Find where the given text appears and provide that cell's center as (X, Y) coordinate. 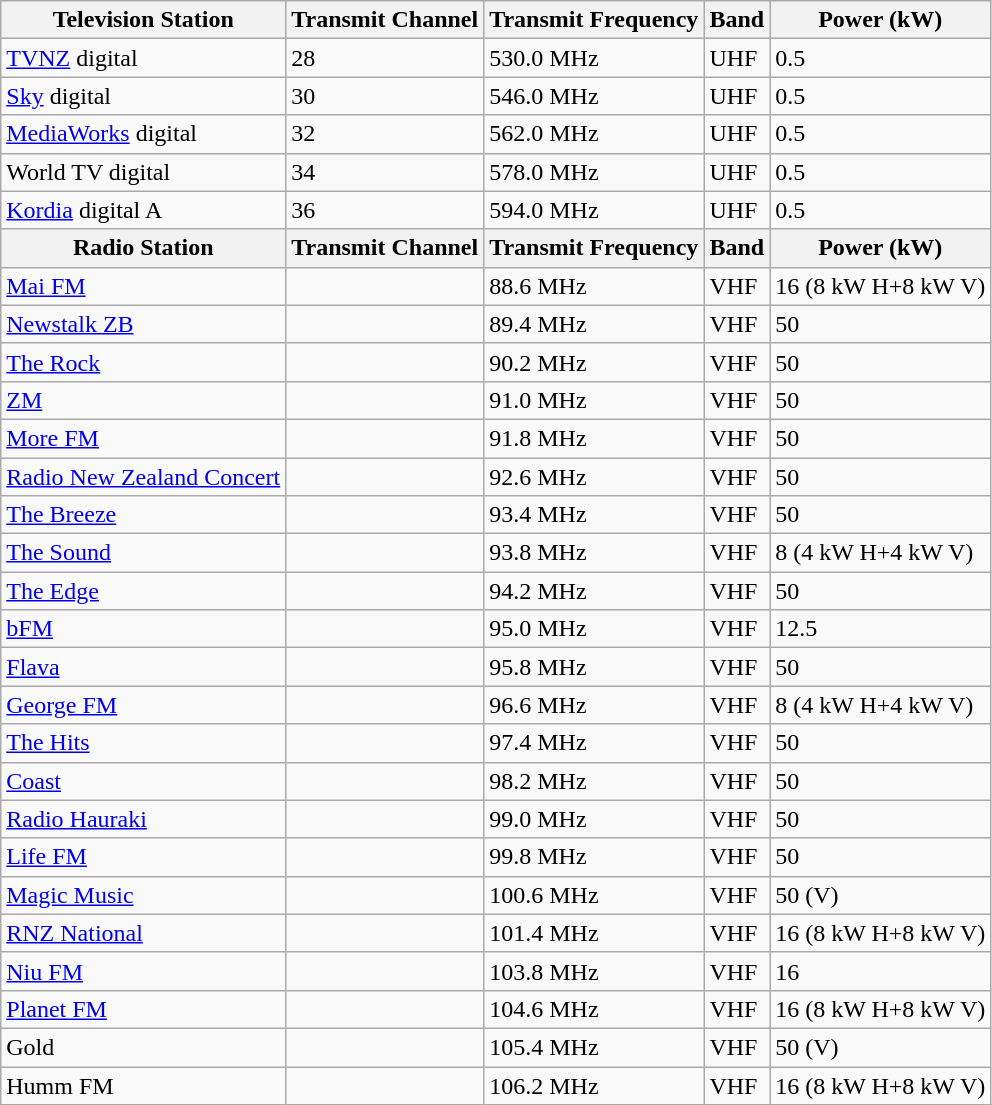
16 (880, 971)
91.0 MHz (594, 400)
88.6 MHz (594, 286)
578.0 MHz (594, 172)
93.8 MHz (594, 553)
RNZ National (144, 933)
Television Station (144, 20)
Planet FM (144, 1009)
98.2 MHz (594, 781)
Humm FM (144, 1085)
Life FM (144, 857)
105.4 MHz (594, 1047)
94.2 MHz (594, 591)
The Breeze (144, 515)
More FM (144, 438)
Gold (144, 1047)
32 (385, 134)
ZM (144, 400)
bFM (144, 629)
Flava (144, 667)
104.6 MHz (594, 1009)
103.8 MHz (594, 971)
97.4 MHz (594, 743)
89.4 MHz (594, 324)
530.0 MHz (594, 58)
The Rock (144, 362)
30 (385, 96)
Radio New Zealand Concert (144, 477)
Radio Hauraki (144, 819)
92.6 MHz (594, 477)
World TV digital (144, 172)
The Sound (144, 553)
Coast (144, 781)
101.4 MHz (594, 933)
95.0 MHz (594, 629)
The Hits (144, 743)
TVNZ digital (144, 58)
Magic Music (144, 895)
93.4 MHz (594, 515)
Sky digital (144, 96)
36 (385, 210)
The Edge (144, 591)
106.2 MHz (594, 1085)
91.8 MHz (594, 438)
34 (385, 172)
28 (385, 58)
95.8 MHz (594, 667)
Newstalk ZB (144, 324)
99.8 MHz (594, 857)
Mai FM (144, 286)
Radio Station (144, 248)
Kordia digital A (144, 210)
MediaWorks digital (144, 134)
99.0 MHz (594, 819)
100.6 MHz (594, 895)
96.6 MHz (594, 705)
George FM (144, 705)
562.0 MHz (594, 134)
90.2 MHz (594, 362)
594.0 MHz (594, 210)
546.0 MHz (594, 96)
Niu FM (144, 971)
12.5 (880, 629)
